Output the (X, Y) coordinate of the center of the cell containing the given text.  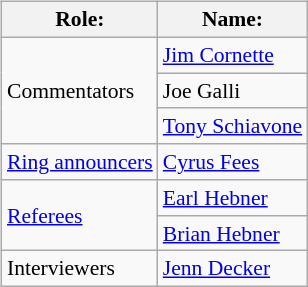
Brian Hebner (233, 233)
Name: (233, 20)
Jenn Decker (233, 269)
Joe Galli (233, 91)
Earl Hebner (233, 198)
Cyrus Fees (233, 162)
Role: (80, 20)
Commentators (80, 90)
Jim Cornette (233, 55)
Tony Schiavone (233, 126)
Interviewers (80, 269)
Referees (80, 216)
Ring announcers (80, 162)
